From the cell containing the given text, extract its center point as [X, Y] coordinate. 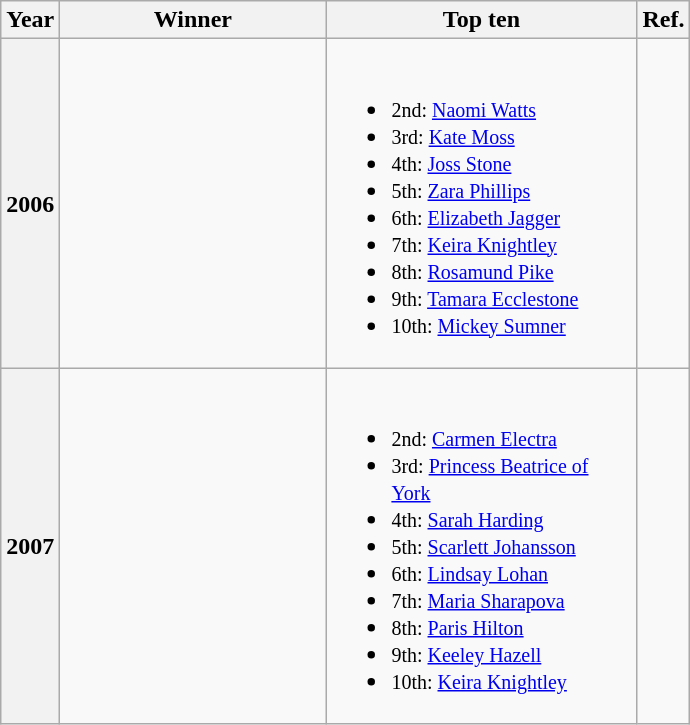
2007 [30, 546]
Year [30, 20]
Top ten [482, 20]
2006 [30, 204]
Ref. [664, 20]
Winner [193, 20]
